Scan for the cell matching the given text and deliver its [X, Y] coordinate at center. 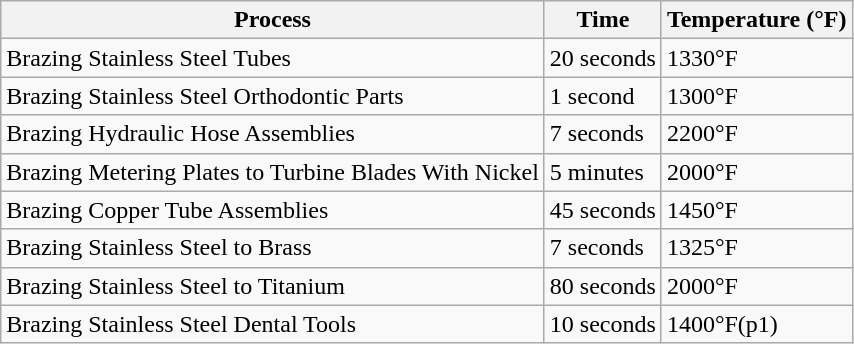
Process [273, 20]
Brazing Stainless Steel Tubes [273, 58]
2200°F [756, 134]
Brazing Stainless Steel Dental Tools [273, 324]
10 seconds [602, 324]
Brazing Stainless Steel to Brass [273, 248]
Brazing Copper Tube Assemblies [273, 210]
5 minutes [602, 172]
20 seconds [602, 58]
1400°F(p1) [756, 324]
1330°F [756, 58]
80 seconds [602, 286]
Brazing Hydraulic Hose Assemblies [273, 134]
Time [602, 20]
45 seconds [602, 210]
1325°F [756, 248]
Brazing Stainless Steel to Titanium [273, 286]
1300°F [756, 96]
1 second [602, 96]
Brazing Metering Plates to Turbine Blades With Nickel [273, 172]
1450°F [756, 210]
Temperature (°F) [756, 20]
Brazing Stainless Steel Orthodontic Parts [273, 96]
